Locate the cell with the specified text and output its (X, Y) center coordinate. 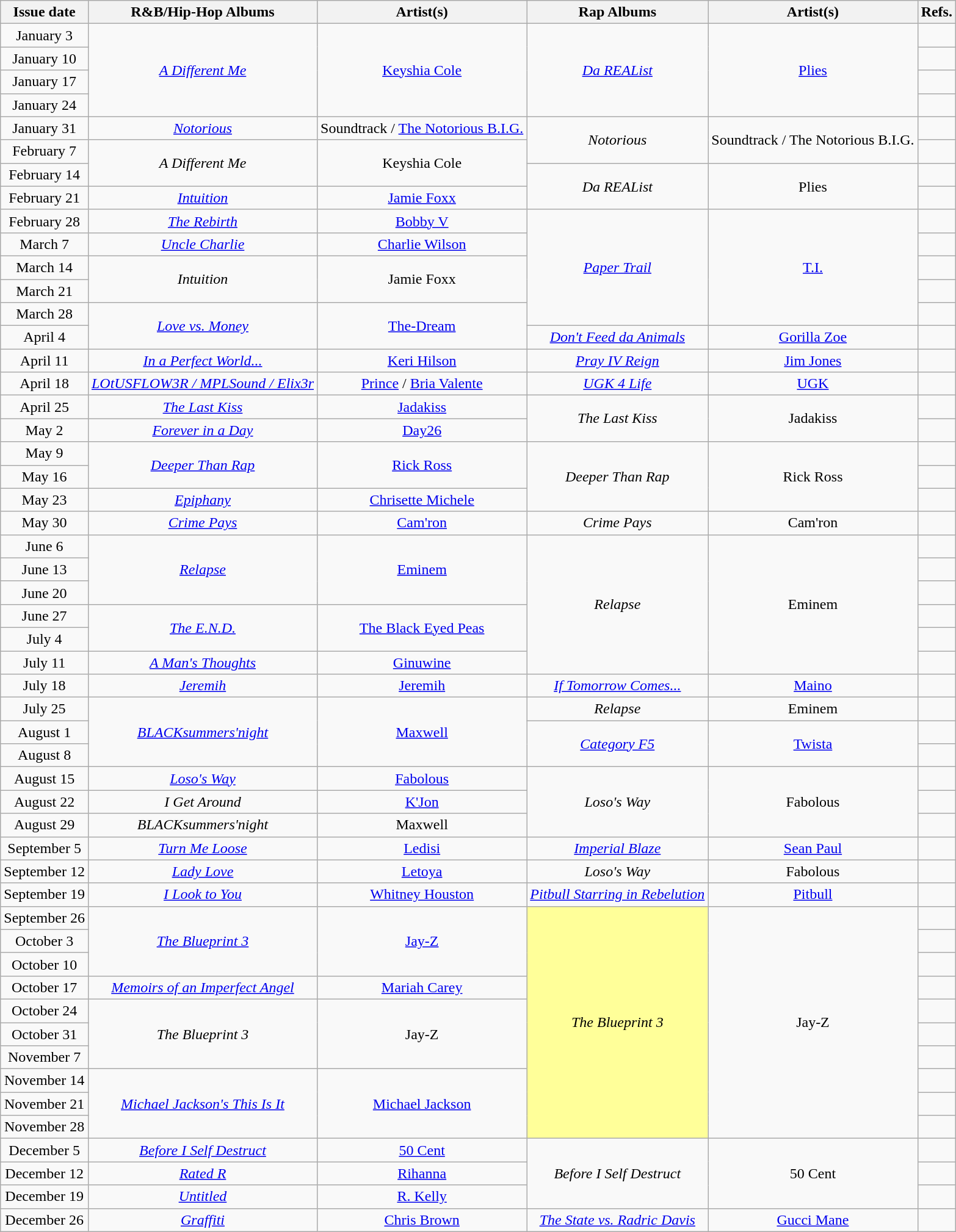
Epiphany (203, 500)
February 21 (45, 198)
Category F5 (618, 744)
Day26 (422, 430)
May 2 (45, 430)
The E.N.D. (203, 627)
Prince / Bria Valente (422, 384)
Gucci Mane (813, 1220)
Pitbull Starring in Rebelution (618, 895)
June 27 (45, 616)
May 30 (45, 523)
Don't Feed da Animals (618, 337)
Memoirs of an Imperfect Angel (203, 987)
Sean Paul (813, 848)
R. Kelly (422, 1197)
Twista (813, 744)
April 11 (45, 361)
Michael Jackson's This Is It (203, 1104)
April 18 (45, 384)
Whitney Houston (422, 895)
UGK 4 Life (618, 384)
Rap Albums (618, 12)
February 28 (45, 221)
June 6 (45, 546)
Mariah Carey (422, 987)
I Look to You (203, 895)
July 4 (45, 639)
Love vs. Money (203, 326)
UGK (813, 384)
July 18 (45, 686)
March 7 (45, 244)
August 22 (45, 802)
Gorilla Zoe (813, 337)
Charlie Wilson (422, 244)
January 10 (45, 59)
November 14 (45, 1081)
August 1 (45, 732)
A Man's Thoughts (203, 662)
March 21 (45, 291)
May 9 (45, 453)
Pray IV Reign (618, 361)
T.I. (813, 267)
August 8 (45, 755)
February 7 (45, 151)
Imperial Blaze (618, 848)
Chrisette Michele (422, 500)
January 3 (45, 35)
The-Dream (422, 326)
September 5 (45, 848)
April 4 (45, 337)
Ginuwine (422, 662)
September 26 (45, 918)
Michael Jackson (422, 1104)
June 20 (45, 593)
The Rebirth (203, 221)
January 24 (45, 105)
May 23 (45, 500)
April 25 (45, 407)
In a Perfect World... (203, 361)
October 31 (45, 1034)
December 19 (45, 1197)
Issue date (45, 12)
I Get Around (203, 802)
The State vs. Radric Davis (618, 1220)
Chris Brown (422, 1220)
Lady Love (203, 871)
May 16 (45, 477)
K'Jon (422, 802)
November 7 (45, 1057)
October 10 (45, 964)
Ledisi (422, 848)
August 29 (45, 825)
August 15 (45, 779)
March 14 (45, 267)
R&B/Hip-Hop Albums (203, 12)
October 3 (45, 941)
Rated R (203, 1173)
The Black Eyed Peas (422, 627)
October 24 (45, 1010)
January 17 (45, 82)
January 31 (45, 128)
September 19 (45, 895)
December 5 (45, 1150)
Letoya (422, 871)
Turn Me Loose (203, 848)
November 21 (45, 1104)
Maino (813, 686)
Uncle Charlie (203, 244)
Pitbull (813, 895)
Paper Trail (618, 267)
Untitled (203, 1197)
Refs. (936, 12)
Keri Hilson (422, 361)
Graffiti (203, 1220)
June 13 (45, 569)
February 14 (45, 175)
December 12 (45, 1173)
Forever in a Day (203, 430)
September 12 (45, 871)
December 26 (45, 1220)
LOtUSFLOW3R / MPLSound / Elix3r (203, 384)
Bobby V (422, 221)
July 11 (45, 662)
November 28 (45, 1127)
July 25 (45, 709)
Rihanna (422, 1173)
October 17 (45, 987)
If Tomorrow Comes... (618, 686)
March 28 (45, 314)
Jim Jones (813, 361)
